Find where the given text appears and provide that cell's center as [X, Y] coordinate. 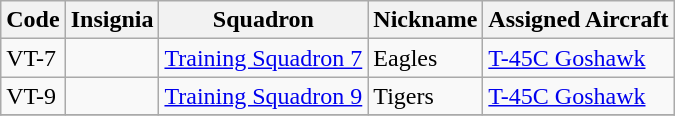
Assigned Aircraft [578, 20]
Tigers [426, 96]
Nickname [426, 20]
Training Squadron 9 [264, 96]
Code [33, 20]
Squadron [264, 20]
VT-7 [33, 58]
Eagles [426, 58]
Training Squadron 7 [264, 58]
Insignia [112, 20]
VT-9 [33, 96]
